From the cell containing the given text, extract its center point as (x, y) coordinate. 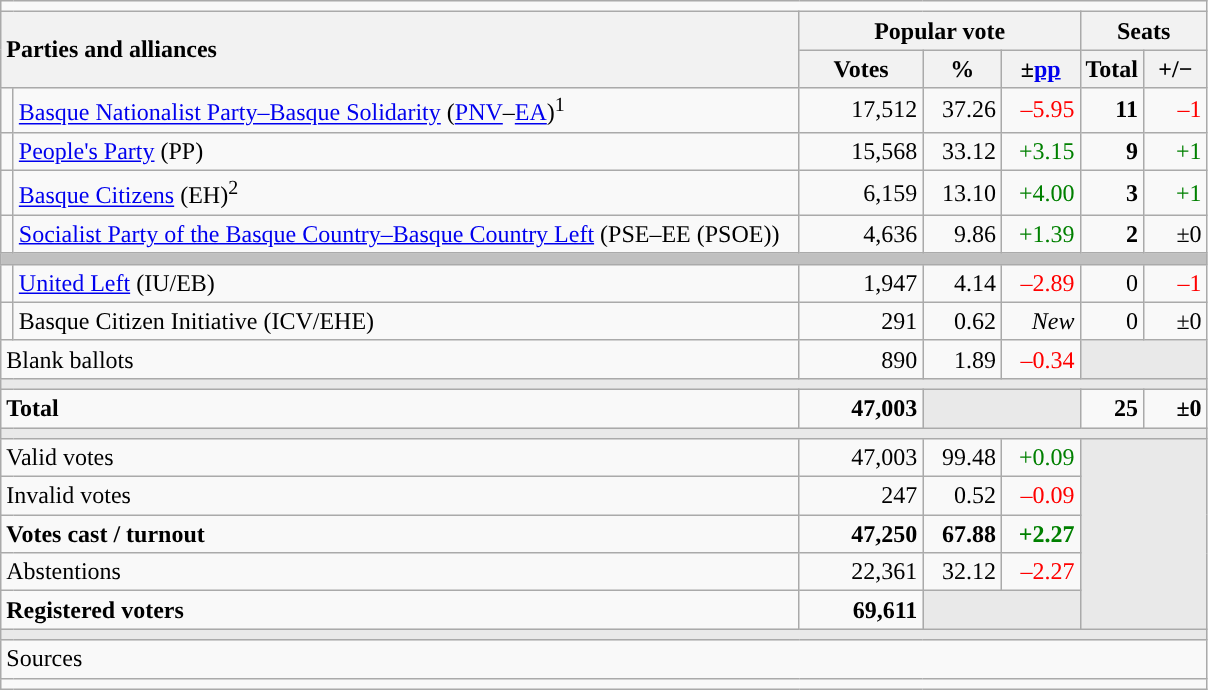
Votes (861, 69)
Basque Citizen Initiative (ICV/EHE) (406, 321)
+1.39 (1040, 234)
Blank ballots (400, 359)
New (1040, 321)
32.12 (962, 572)
Seats (1144, 31)
People's Party (PP) (406, 151)
890 (861, 359)
13.10 (962, 194)
±pp (1040, 69)
–2.89 (1040, 283)
4.14 (962, 283)
17,512 (861, 110)
9.86 (962, 234)
Basque Nationalist Party–Basque Solidarity (PNV–EA)1 (406, 110)
Basque Citizens (EH)2 (406, 194)
–0.09 (1040, 496)
33.12 (962, 151)
Valid votes (400, 458)
Invalid votes (400, 496)
15,568 (861, 151)
4,636 (861, 234)
Votes cast / turnout (400, 534)
6,159 (861, 194)
9 (1112, 151)
0.52 (962, 496)
% (962, 69)
Registered voters (400, 610)
99.48 (962, 458)
67.88 (962, 534)
0.62 (962, 321)
Abstentions (400, 572)
+4.00 (1040, 194)
Socialist Party of the Basque Country–Basque Country Left (PSE–EE (PSOE)) (406, 234)
–0.34 (1040, 359)
Popular vote (940, 31)
+3.15 (1040, 151)
47,250 (861, 534)
247 (861, 496)
37.26 (962, 110)
–5.95 (1040, 110)
22,361 (861, 572)
+2.27 (1040, 534)
11 (1112, 110)
Sources (604, 659)
291 (861, 321)
1,947 (861, 283)
25 (1112, 408)
2 (1112, 234)
+/− (1176, 69)
United Left (IU/EB) (406, 283)
+0.09 (1040, 458)
3 (1112, 194)
1.89 (962, 359)
Parties and alliances (400, 50)
69,611 (861, 610)
–2.27 (1040, 572)
